Pinpoint the cell where the given text exists, returning its (X, Y) midpoint coordinate. 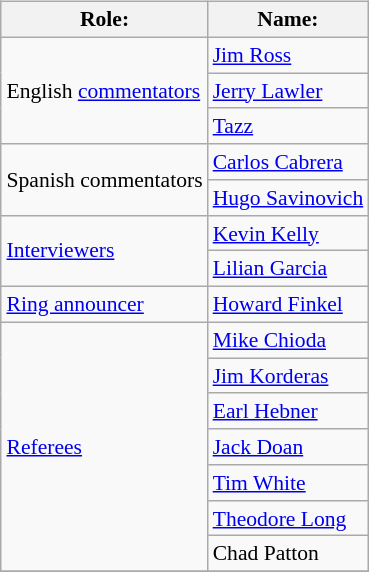
Jim Korderas (288, 376)
Theodore Long (288, 518)
Name: (288, 20)
Mike Chioda (288, 340)
Carlos Cabrera (288, 162)
Ring announcer (104, 305)
Tazz (288, 126)
Role: (104, 20)
Interviewers (104, 250)
Jerry Lawler (288, 91)
Hugo Savinovich (288, 198)
Referees (104, 446)
English commentators (104, 90)
Chad Patton (288, 554)
Kevin Kelly (288, 233)
Jack Doan (288, 447)
Howard Finkel (288, 305)
Jim Ross (288, 55)
Earl Hebner (288, 411)
Lilian Garcia (288, 269)
Tim White (288, 483)
Spanish commentators (104, 180)
